Capture the cell that displays the provided text and extract its (X, Y) central coordinate. 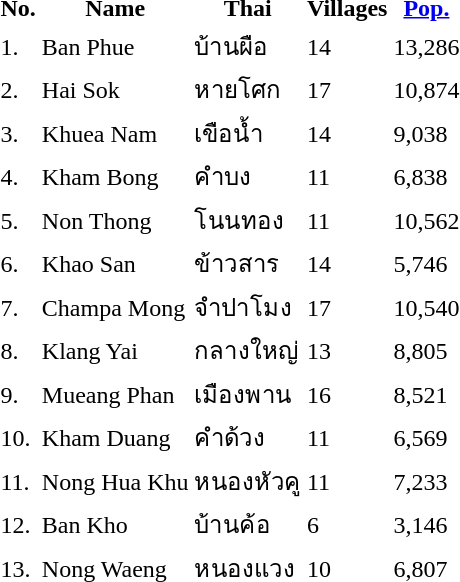
Ban Kho (115, 524)
บ้านค้อ (248, 524)
จำปาโมง (248, 307)
13 (346, 350)
Mueang Phan (115, 394)
16 (346, 394)
Non Thong (115, 220)
Ban Phue (115, 46)
คำบง (248, 176)
หายโศก (248, 90)
Khuea Nam (115, 133)
คำด้วง (248, 438)
หนองหัวคู (248, 481)
เมืองพาน (248, 394)
6 (346, 524)
ข้าวสาร (248, 264)
เขือน้ำ (248, 133)
กลางใหญ่ (248, 350)
Kham Bong (115, 176)
Kham Duang (115, 438)
Khao San (115, 264)
Nong Hua Khu (115, 481)
โนนทอง (248, 220)
Champa Mong (115, 307)
บ้านผือ (248, 46)
Hai Sok (115, 90)
Klang Yai (115, 350)
